Locate the cell with the specified text and output its [X, Y] center coordinate. 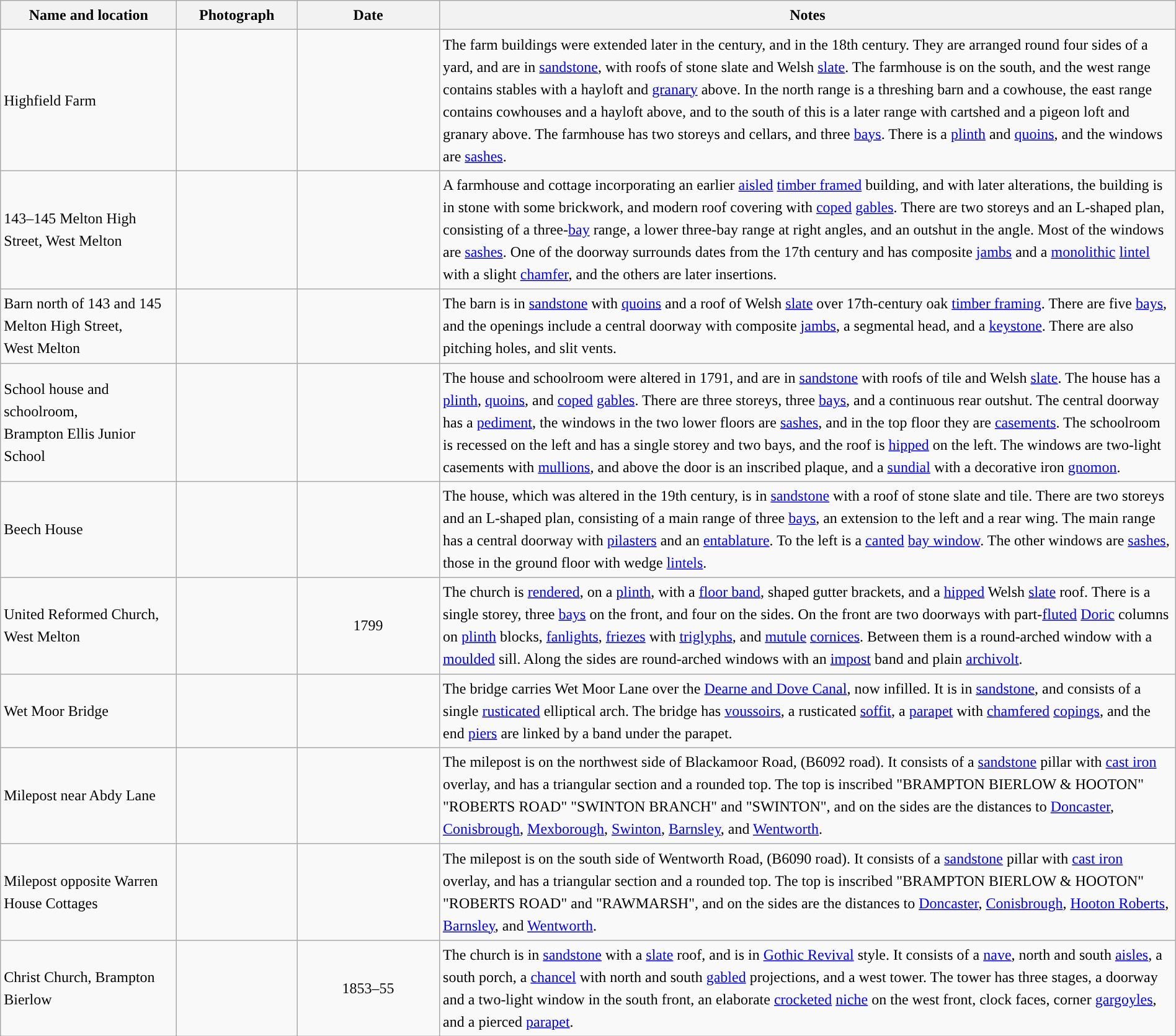
School house and schoolroom,Brampton Ellis Junior School [89, 422]
1799 [368, 625]
Photograph [237, 15]
Milepost near Abdy Lane [89, 795]
Highfield Farm [89, 100]
Wet Moor Bridge [89, 711]
Barn north of 143 and 145 Melton High Street, West Melton [89, 326]
Milepost opposite Warren House Cottages [89, 892]
143–145 Melton High Street, West Melton [89, 230]
Date [368, 15]
Notes [808, 15]
1853–55 [368, 988]
Christ Church, Brampton Bierlow [89, 988]
Beech House [89, 530]
Name and location [89, 15]
United Reformed Church, West Melton [89, 625]
